Detect which cell encompasses the target text, then output its [x, y] center coordinate. 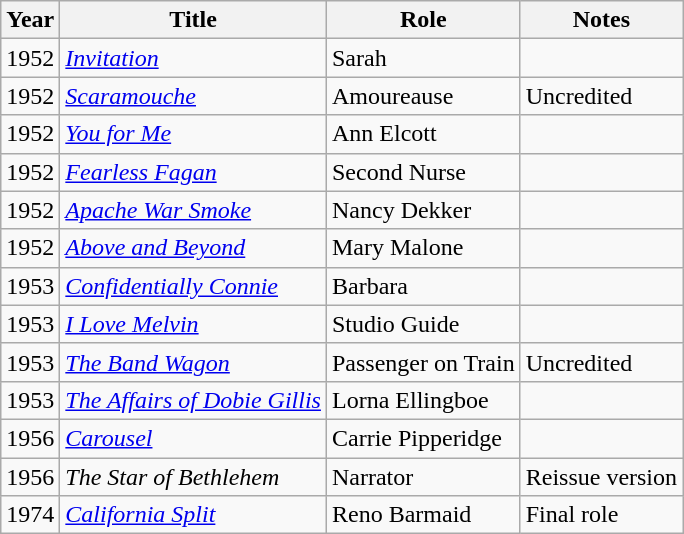
Role [423, 20]
Confidentially Connie [194, 286]
Lorna Ellingboe [423, 400]
The Star of Bethlehem [194, 477]
Notes [601, 20]
Ann Elcott [423, 134]
California Split [194, 515]
Barbara [423, 286]
Apache War Smoke [194, 210]
Reno Barmaid [423, 515]
Sarah [423, 58]
Title [194, 20]
The Band Wagon [194, 362]
Nancy Dekker [423, 210]
Fearless Fagan [194, 172]
The Affairs of Dobie Gillis [194, 400]
Above and Beyond [194, 248]
You for Me [194, 134]
Studio Guide [423, 324]
Second Nurse [423, 172]
Amoureause [423, 96]
Year [30, 20]
Narrator [423, 477]
Carousel [194, 438]
Final role [601, 515]
I Love Melvin [194, 324]
Scaramouche [194, 96]
Carrie Pipperidge [423, 438]
Reissue version [601, 477]
Invitation [194, 58]
Passenger on Train [423, 362]
Mary Malone [423, 248]
1974 [30, 515]
